Scan for the cell matching the given text and deliver its [X, Y] coordinate at center. 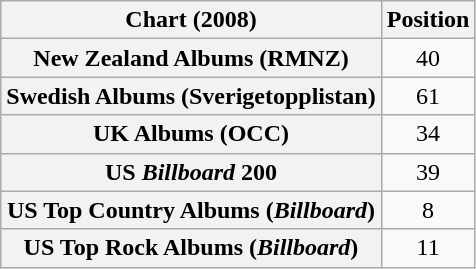
US Top Rock Albums (Billboard) [191, 248]
40 [428, 58]
New Zealand Albums (RMNZ) [191, 58]
US Top Country Albums (Billboard) [191, 210]
UK Albums (OCC) [191, 134]
34 [428, 134]
Chart (2008) [191, 20]
US Billboard 200 [191, 172]
61 [428, 96]
11 [428, 248]
8 [428, 210]
Position [428, 20]
Swedish Albums (Sverigetopplistan) [191, 96]
39 [428, 172]
